Capture the cell that displays the provided text and extract its (X, Y) central coordinate. 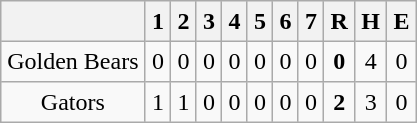
5 (260, 21)
Golden Bears (72, 61)
R (340, 21)
H (371, 21)
6 (286, 21)
E (402, 21)
Gators (72, 102)
7 (311, 21)
